Identify which cell holds the provided text, then report its [x, y] central coordinate. 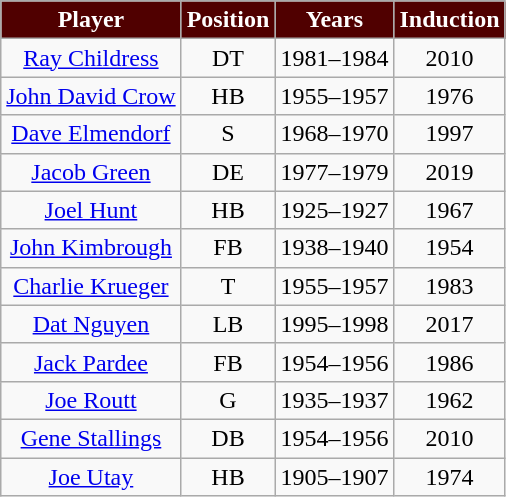
Joel Hunt [91, 210]
1974 [450, 477]
1986 [450, 362]
1997 [450, 134]
Induction [450, 20]
1977–1979 [334, 172]
1976 [450, 96]
Gene Stallings [91, 438]
1935–1937 [334, 400]
Dave Elmendorf [91, 134]
Ray Childress [91, 58]
1981–1984 [334, 58]
Dat Nguyen [91, 324]
LB [228, 324]
1967 [450, 210]
G [228, 400]
1983 [450, 286]
1968–1970 [334, 134]
T [228, 286]
2017 [450, 324]
Years [334, 20]
Position [228, 20]
1962 [450, 400]
1995–1998 [334, 324]
DE [228, 172]
Player [91, 20]
DT [228, 58]
John Kimbrough [91, 248]
DB [228, 438]
Joe Routt [91, 400]
Charlie Krueger [91, 286]
Joe Utay [91, 477]
2019 [450, 172]
S [228, 134]
Jacob Green [91, 172]
John David Crow [91, 96]
1938–1940 [334, 248]
Jack Pardee [91, 362]
1905–1907 [334, 477]
1925–1927 [334, 210]
1954 [450, 248]
